Locate the cell with the specified text and output its [x, y] center coordinate. 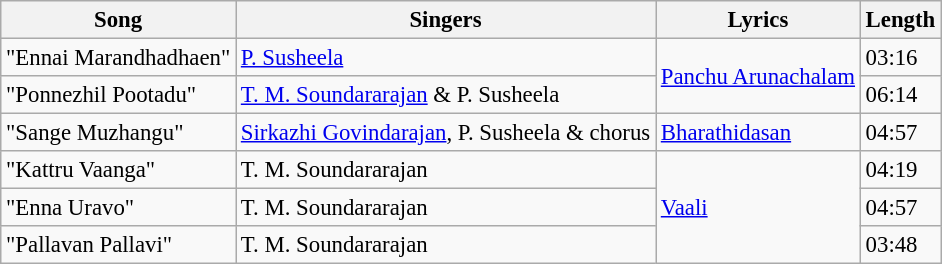
P. Susheela [446, 58]
03:16 [900, 58]
03:48 [900, 245]
"Ponnezhil Pootadu" [118, 95]
Song [118, 20]
"Enna Uravo" [118, 208]
Sirkazhi Govindarajan, P. Susheela & chorus [446, 133]
"Sange Muzhangu" [118, 133]
Panchu Arunachalam [758, 76]
"Ennai Marandhadhaen" [118, 58]
Vaali [758, 208]
"Kattru Vaanga" [118, 170]
Singers [446, 20]
T. M. Soundararajan & P. Susheela [446, 95]
Bharathidasan [758, 133]
Length [900, 20]
Lyrics [758, 20]
04:19 [900, 170]
"Pallavan Pallavi" [118, 245]
06:14 [900, 95]
